Output the (x, y) coordinate of the center of the cell containing the given text.  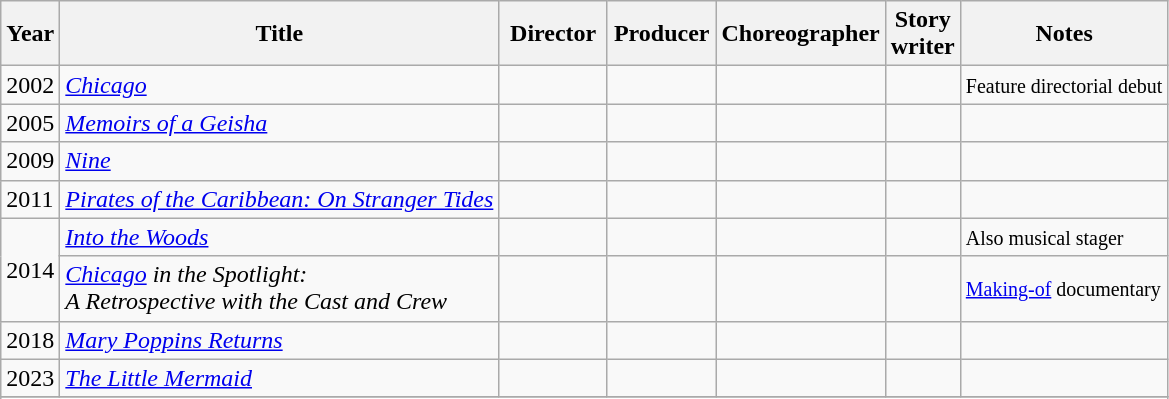
Title (280, 34)
Year (30, 34)
Nine (280, 161)
Pirates of the Caribbean: On Stranger Tides (280, 199)
2009 (30, 161)
Chicago in the Spotlight:A Retrospective with the Cast and Crew (280, 288)
Feature directorial debut (1064, 85)
2011 (30, 199)
Making-of documentary (1064, 288)
Into the Woods (280, 237)
2023 (30, 378)
The Little Mermaid (280, 378)
Mary Poppins Returns (280, 340)
Producer (662, 34)
2014 (30, 270)
Memoirs of a Geisha (280, 123)
Notes (1064, 34)
2005 (30, 123)
Director (554, 34)
Choreographer (800, 34)
2018 (30, 340)
Storywriter (922, 34)
Also musical stager (1064, 237)
2002 (30, 85)
Chicago (280, 85)
